Detect which cell encompasses the target text, then output its (X, Y) center coordinate. 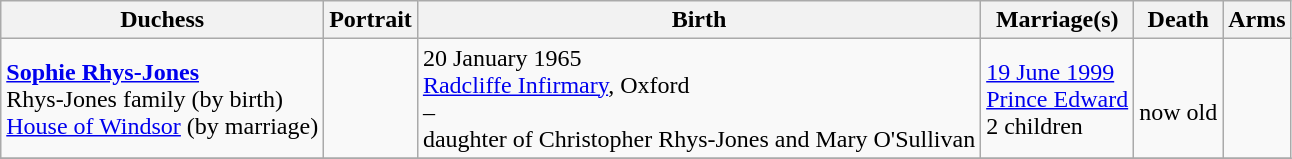
Portrait (371, 20)
Death (1178, 20)
Marriage(s) (1058, 20)
20 January 1965Radcliffe Infirmary, Oxford–daughter of Christopher Rhys-Jones and Mary O'Sullivan (698, 98)
Duchess (162, 20)
Birth (698, 20)
19 June 1999Prince Edward 2 children (1058, 98)
Sophie Rhys-JonesRhys-Jones family (by birth)House of Windsor (by marriage) (162, 98)
now old (1178, 98)
Arms (1257, 20)
